Capture the cell that displays the provided text and extract its (X, Y) central coordinate. 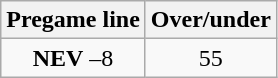
Over/under (210, 20)
Pregame line (74, 20)
NEV –8 (74, 58)
55 (210, 58)
